Extract the (X, Y) coordinate from the center of the cell holding the provided text.  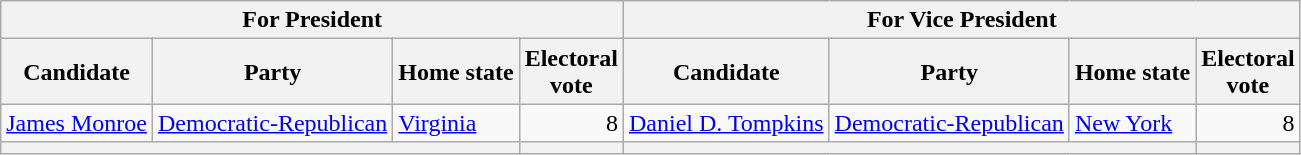
Virginia (456, 123)
Daniel D. Tompkins (726, 123)
For President (312, 20)
New York (1132, 123)
James Monroe (77, 123)
For Vice President (962, 20)
